Find where the given text appears and provide that cell's center as (X, Y) coordinate. 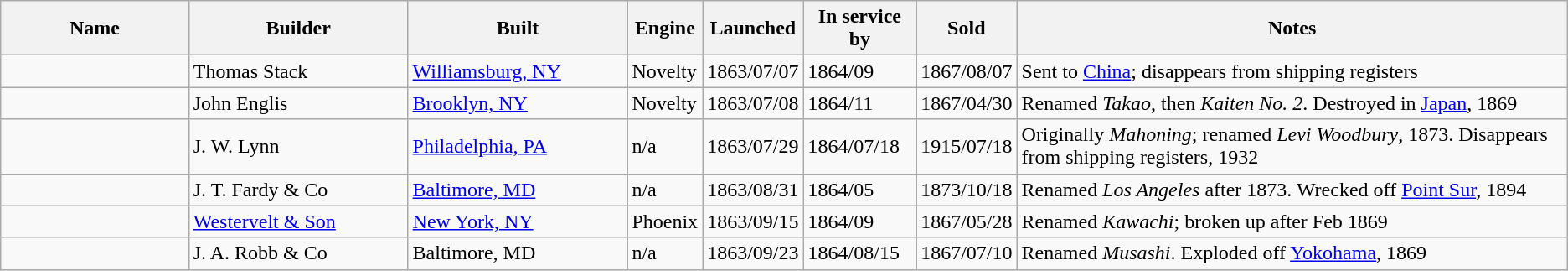
Westervelt & Son (298, 221)
1915/07/18 (967, 146)
1864/11 (859, 103)
Renamed Musashi. Exploded off Yokohama, 1869 (1292, 253)
1864/05 (859, 190)
1863/08/31 (753, 190)
John Englis (298, 103)
Phoenix (665, 221)
1873/10/18 (967, 190)
Williamsburg, NY (518, 71)
1864/07/18 (859, 146)
1867/05/28 (967, 221)
Engine (665, 29)
Sold (967, 29)
1867/07/10 (967, 253)
Brooklyn, NY (518, 103)
Name (95, 29)
1863/09/23 (753, 253)
In service by (859, 29)
1863/07/29 (753, 146)
1867/08/07 (967, 71)
Launched (753, 29)
1863/09/15 (753, 221)
J. W. Lynn (298, 146)
1863/07/08 (753, 103)
Renamed Takao, then Kaiten No. 2. Destroyed in Japan, 1869 (1292, 103)
J. T. Fardy & Co (298, 190)
1867/04/30 (967, 103)
Built (518, 29)
Builder (298, 29)
New York, NY (518, 221)
1863/07/07 (753, 71)
Sent to China; disappears from shipping registers (1292, 71)
Renamed Kawachi; broken up after Feb 1869 (1292, 221)
Originally Mahoning; renamed Levi Woodbury, 1873. Disappears from shipping registers, 1932 (1292, 146)
Philadelphia, PA (518, 146)
Thomas Stack (298, 71)
1864/08/15 (859, 253)
Notes (1292, 29)
J. A. Robb & Co (298, 253)
Renamed Los Angeles after 1873. Wrecked off Point Sur, 1894 (1292, 190)
